Search for the cell housing the specified text and yield its [x, y] center coordinate. 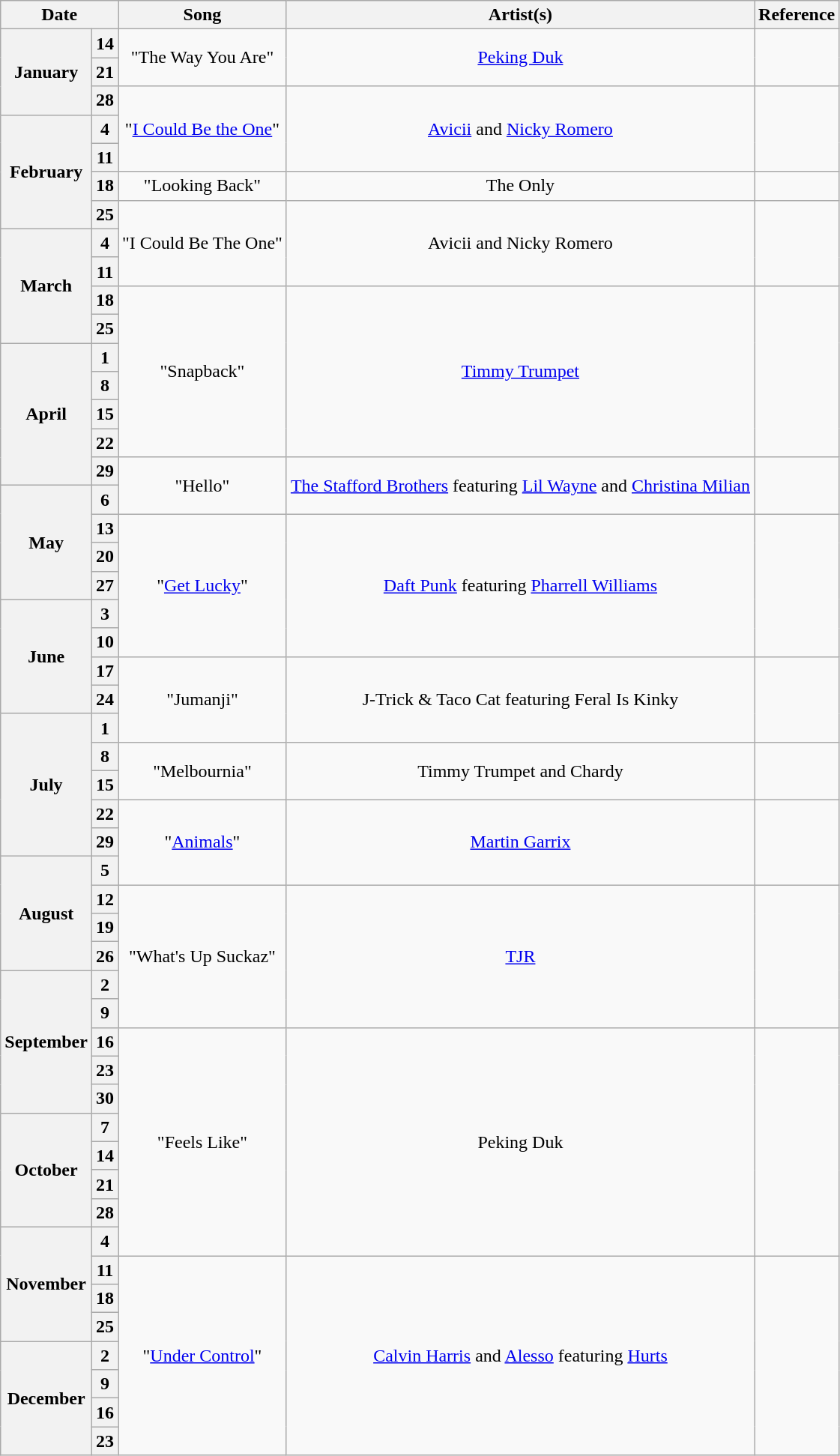
February [46, 172]
"Hello" [202, 486]
Song [202, 15]
"Melbournia" [202, 770]
March [46, 286]
October [46, 1170]
7 [105, 1127]
January [46, 72]
26 [105, 956]
19 [105, 928]
"Looking Back" [202, 186]
The Only [520, 186]
"Under Control" [202, 1356]
12 [105, 899]
3 [105, 614]
December [46, 1398]
"Snapback" [202, 371]
Artist(s) [520, 15]
Calvin Harris and Alesso featuring Hurts [520, 1356]
20 [105, 557]
Daft Punk featuring Pharrell Williams [520, 585]
Date [60, 15]
"Get Lucky" [202, 585]
Martin Garrix [520, 842]
"I Could Be the One" [202, 129]
"Jumanji" [202, 699]
"I Could Be The One" [202, 243]
August [46, 913]
24 [105, 699]
Timmy Trumpet and Chardy [520, 770]
"The Way You Are" [202, 58]
May [46, 543]
April [46, 414]
5 [105, 871]
November [46, 1284]
13 [105, 528]
September [46, 1042]
"Feels Like" [202, 1141]
June [46, 656]
6 [105, 500]
The Stafford Brothers featuring Lil Wayne and Christina Milian [520, 486]
10 [105, 642]
Reference [797, 15]
TJR [520, 956]
"Animals" [202, 842]
Timmy Trumpet [520, 371]
17 [105, 671]
"What's Up Suckaz" [202, 956]
30 [105, 1099]
J-Trick & Taco Cat featuring Feral Is Kinky [520, 699]
27 [105, 585]
July [46, 785]
